Extract the (X, Y) coordinate from the center of the cell holding the provided text.  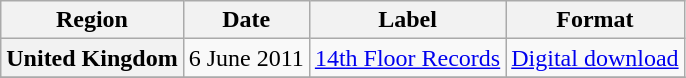
Date (246, 20)
Format (595, 20)
Region (92, 20)
Digital download (595, 58)
6 June 2011 (246, 58)
14th Floor Records (407, 58)
United Kingdom (92, 58)
Label (407, 20)
